Capture the cell that displays the provided text and extract its (x, y) central coordinate. 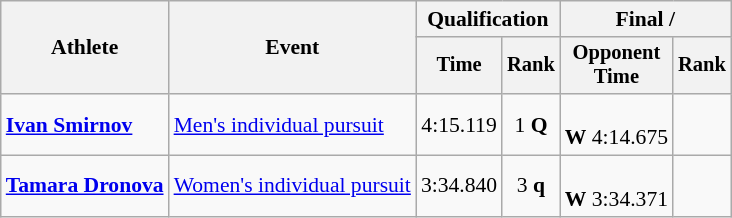
Men's individual pursuit (292, 124)
W 4:14.675 (616, 124)
Athlete (85, 48)
Time (459, 66)
Final / (646, 19)
1 Q (531, 124)
3 q (531, 186)
Women's individual pursuit (292, 186)
OpponentTime (616, 66)
Ivan Smirnov (85, 124)
4:15.119 (459, 124)
3:34.840 (459, 186)
W 3:34.371 (616, 186)
Tamara Dronova (85, 186)
Qualification (488, 19)
Event (292, 48)
